Search for the cell housing the specified text and yield its (X, Y) center coordinate. 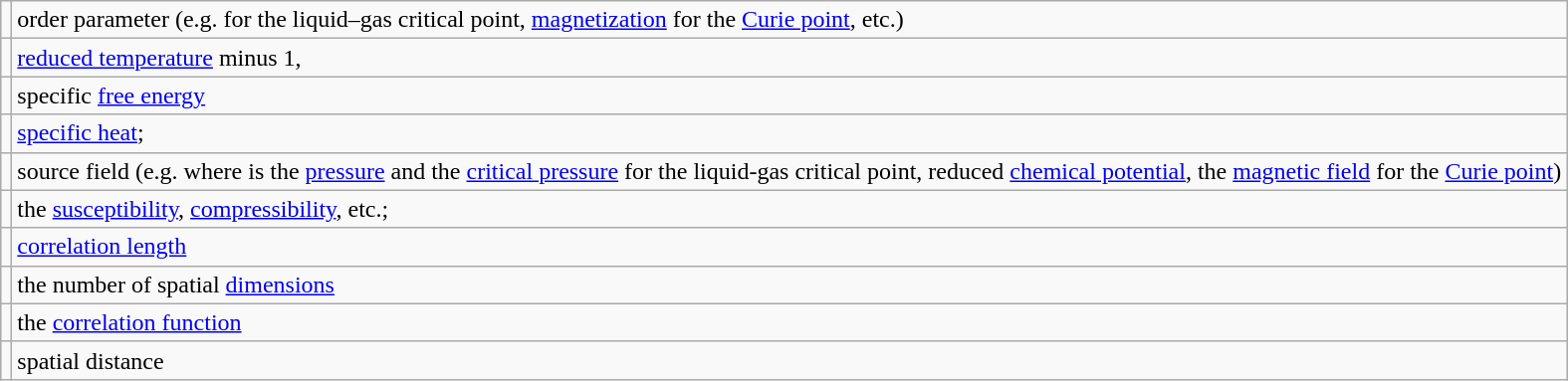
the susceptibility, compressibility, etc.; (789, 209)
the correlation function (789, 322)
specific free energy (789, 95)
specific heat; (789, 133)
the number of spatial dimensions (789, 285)
spatial distance (789, 360)
correlation length (789, 247)
reduced temperature minus 1, (789, 58)
order parameter (e.g. for the liquid–gas critical point, magnetization for the Curie point, etc.) (789, 20)
